Detect which cell encompasses the target text, then output its (X, Y) center coordinate. 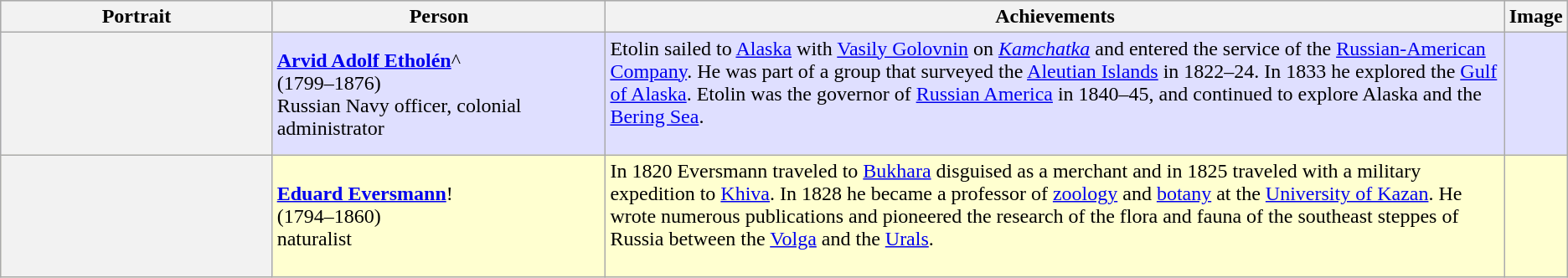
Person (439, 17)
Arvid Adolf Etholén^(1799–1876)Russian Navy officer, colonial administrator (439, 94)
Image (1536, 17)
Achievements (1055, 17)
Portrait (137, 17)
Eduard Eversmann!(1794–1860)naturalist (439, 216)
